Pinpoint the cell where the given text exists, returning its [x, y] midpoint coordinate. 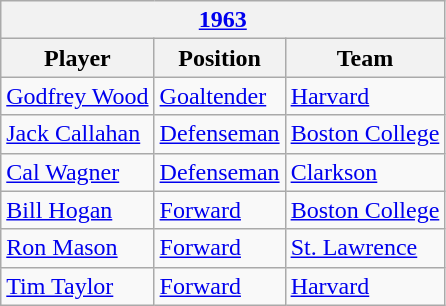
Bill Hogan [78, 210]
Clarkson [365, 172]
Ron Mason [78, 248]
Tim Taylor [78, 286]
Team [365, 58]
Goaltender [220, 96]
Cal Wagner [78, 172]
Godfrey Wood [78, 96]
Position [220, 58]
Player [78, 58]
1963 [223, 20]
Jack Callahan [78, 134]
St. Lawrence [365, 248]
